Capture the cell that displays the provided text and extract its [x, y] central coordinate. 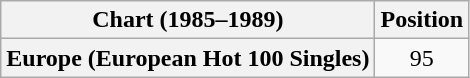
Chart (1985–1989) [188, 20]
95 [422, 58]
Europe (European Hot 100 Singles) [188, 58]
Position [422, 20]
